Return (X, Y) of the center of cell containing provided text 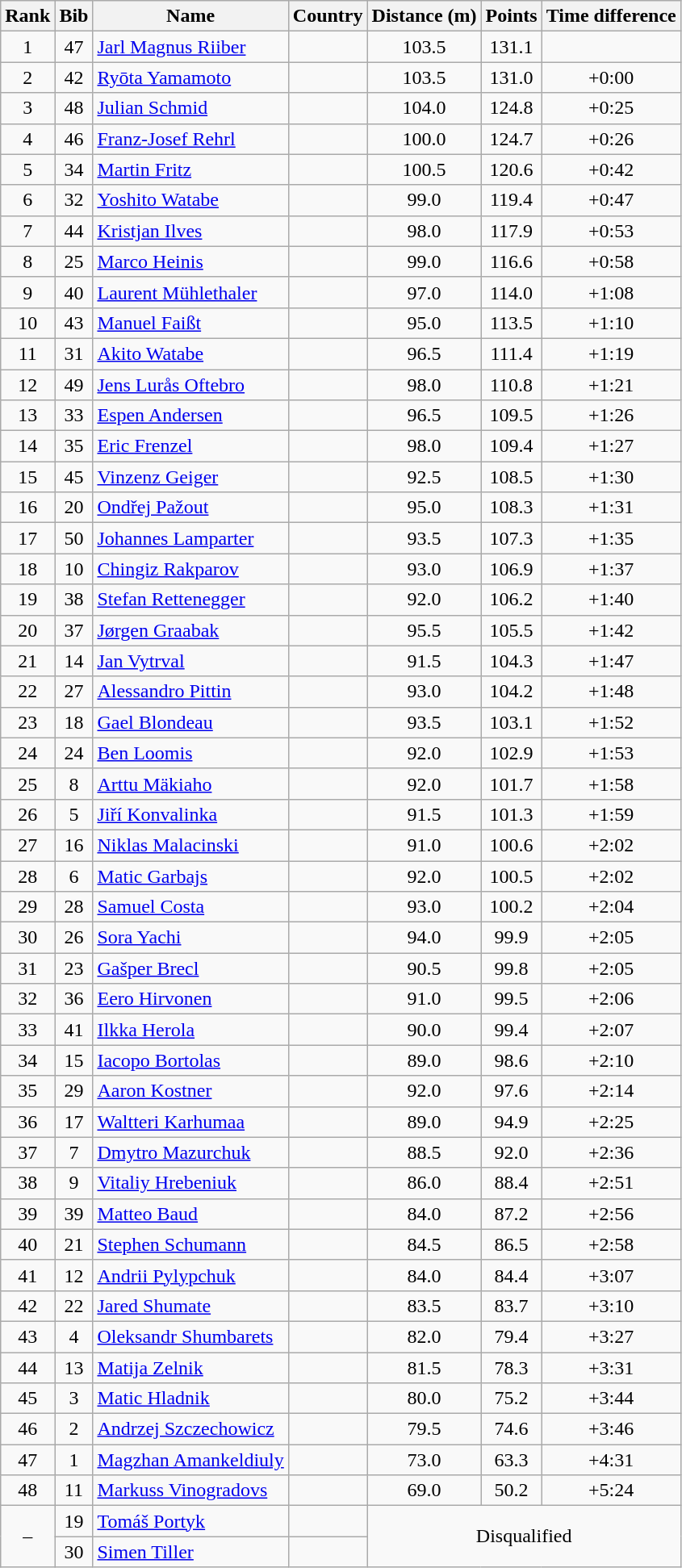
97.0 (425, 292)
+1:52 (611, 722)
108.3 (512, 508)
82.0 (425, 1336)
Disqualified (524, 1537)
Marco Heinis (190, 261)
Name (190, 16)
Points (512, 16)
83.7 (512, 1306)
+2:56 (611, 1214)
Tomáš Portyk (190, 1521)
+2:04 (611, 907)
111.4 (512, 353)
+1:10 (611, 323)
100.0 (425, 139)
88.5 (425, 1152)
99.4 (512, 1030)
Kristjan Ilves (190, 231)
63.3 (512, 1460)
+1:42 (611, 630)
Time difference (611, 16)
104.2 (512, 692)
+1:53 (611, 753)
Yoshito Watabe (190, 200)
101.7 (512, 784)
94.0 (425, 938)
+2:25 (611, 1122)
Jens Lurås Oftebro (190, 385)
87.2 (512, 1214)
+1:59 (611, 814)
+2:36 (611, 1152)
Jared Shumate (190, 1306)
84.5 (425, 1244)
Laurent Mühlethaler (190, 292)
Gael Blondeau (190, 722)
+0:47 (611, 200)
+1:30 (611, 477)
+1:31 (611, 508)
74.6 (512, 1429)
Dmytro Mazurchuk (190, 1152)
Akito Watabe (190, 353)
Andrii Pylypchuk (190, 1275)
119.4 (512, 200)
Julian Schmid (190, 108)
Jan Vytrval (190, 661)
50.2 (512, 1491)
+0:58 (611, 261)
+2:07 (611, 1030)
+1:48 (611, 692)
Johannes Lamparter (190, 538)
114.0 (512, 292)
Franz-Josef Rehrl (190, 139)
Chingiz Rakparov (190, 569)
Ilkka Herola (190, 1030)
Jarl Magnus Riiber (190, 47)
+1:47 (611, 661)
Espen Andersen (190, 416)
99.8 (512, 968)
105.5 (512, 630)
Sora Yachi (190, 938)
Alessandro Pittin (190, 692)
81.5 (425, 1368)
83.5 (425, 1306)
124.7 (512, 139)
+1:19 (611, 353)
+2:06 (611, 999)
Oleksandr Shumbarets (190, 1336)
110.8 (512, 385)
Simen Tiller (190, 1552)
Eric Frenzel (190, 446)
73.0 (425, 1460)
+2:10 (611, 1060)
Matic Garbajs (190, 876)
107.3 (512, 538)
+1:37 (611, 569)
+1:40 (611, 600)
116.6 (512, 261)
131.0 (512, 77)
Jørgen Graabak (190, 630)
106.2 (512, 600)
+3:10 (611, 1306)
+2:51 (611, 1183)
Aaron Kostner (190, 1091)
Stephen Schumann (190, 1244)
80.0 (425, 1399)
Magzhan Amankeldiuly (190, 1460)
+1:26 (611, 416)
86.0 (425, 1183)
+1:27 (611, 446)
Matteo Baud (190, 1214)
+0:26 (611, 139)
Gašper Brecl (190, 968)
Distance (m) (425, 16)
Matic Hladnik (190, 1399)
Bib (74, 16)
49 (74, 385)
Matija Zelnik (190, 1368)
Ben Loomis (190, 753)
109.5 (512, 416)
+1:58 (611, 784)
Ondřej Pažout (190, 508)
124.8 (512, 108)
Country (328, 16)
+3:44 (611, 1399)
+4:31 (611, 1460)
75.2 (512, 1399)
79.4 (512, 1336)
95.5 (425, 630)
100.6 (512, 845)
+3:46 (611, 1429)
97.6 (512, 1091)
– (27, 1537)
+2:58 (611, 1244)
+5:24 (611, 1491)
+0:25 (611, 108)
+1:35 (611, 538)
102.9 (512, 753)
101.3 (512, 814)
94.9 (512, 1122)
Markuss Vinogradovs (190, 1491)
Vinzenz Geiger (190, 477)
+3:27 (611, 1336)
Rank (27, 16)
+0:00 (611, 77)
Martin Fritz (190, 169)
Jiří Konvalinka (190, 814)
+1:21 (611, 385)
88.4 (512, 1183)
99.9 (512, 938)
90.0 (425, 1030)
104.0 (425, 108)
Vitaliy Hrebeniuk (190, 1183)
106.9 (512, 569)
50 (74, 538)
+3:07 (611, 1275)
Manuel Faißt (190, 323)
99.5 (512, 999)
84.4 (512, 1275)
78.3 (512, 1368)
120.6 (512, 169)
+1:08 (611, 292)
90.5 (425, 968)
104.3 (512, 661)
Arttu Mäkiaho (190, 784)
+2:14 (611, 1091)
Niklas Malacinski (190, 845)
Andrzej Szczechowicz (190, 1429)
113.5 (512, 323)
79.5 (425, 1429)
+0:42 (611, 169)
69.0 (425, 1491)
Samuel Costa (190, 907)
98.6 (512, 1060)
Stefan Rettenegger (190, 600)
109.4 (512, 446)
131.1 (512, 47)
92.5 (425, 477)
+3:31 (611, 1368)
+0:53 (611, 231)
103.1 (512, 722)
86.5 (512, 1244)
100.2 (512, 907)
Ryōta Yamamoto (190, 77)
117.9 (512, 231)
Waltteri Karhumaa (190, 1122)
108.5 (512, 477)
Eero Hirvonen (190, 999)
Iacopo Bortolas (190, 1060)
